Find where the given text appears and provide that cell's center as [x, y] coordinate. 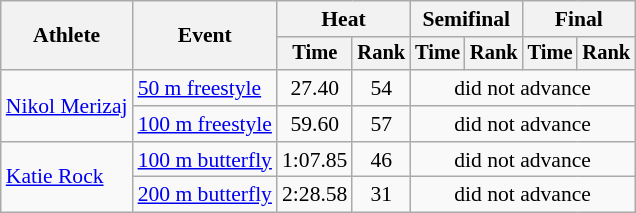
2:28.58 [314, 195]
Heat [344, 19]
46 [381, 160]
Event [205, 36]
Nikol Merizaj [67, 106]
Katie Rock [67, 178]
59.60 [314, 124]
31 [381, 195]
1:07.85 [314, 160]
100 m butterfly [205, 160]
27.40 [314, 88]
57 [381, 124]
50 m freestyle [205, 88]
Final [579, 19]
Athlete [67, 36]
200 m butterfly [205, 195]
100 m freestyle [205, 124]
54 [381, 88]
Semifinal [466, 19]
